Extract the (X, Y) coordinate from the center of the cell holding the provided text.  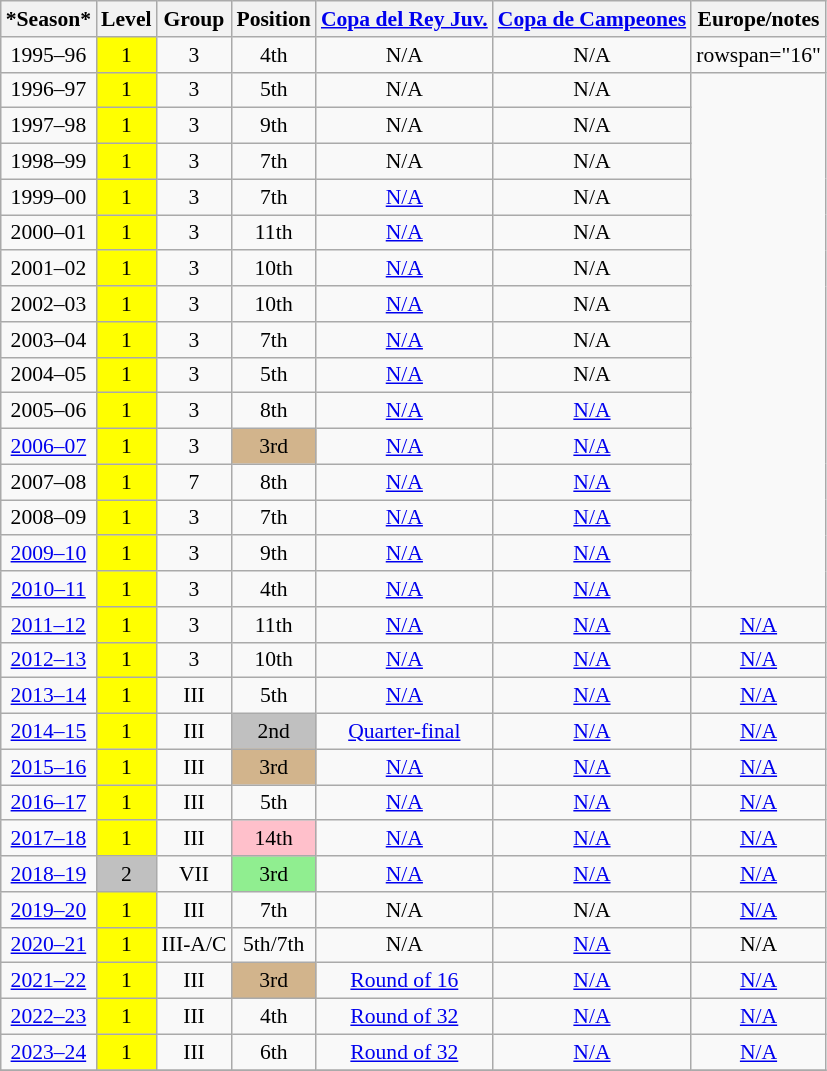
Copa de Campeones (592, 19)
Europe/notes (758, 19)
2001–02 (48, 269)
Copa del Rey Juv. (404, 19)
2019–20 (48, 910)
6th (273, 1052)
2012–13 (48, 660)
14th (273, 839)
2008–09 (48, 518)
1996–97 (48, 90)
2nd (273, 732)
2023–24 (48, 1052)
Position (273, 19)
2005–06 (48, 411)
2021–22 (48, 981)
2015–16 (48, 767)
Level (126, 19)
2010–11 (48, 589)
2009–10 (48, 554)
2022–23 (48, 1017)
5th/7th (273, 945)
III-A/C (194, 945)
2000–01 (48, 233)
2006–07 (48, 447)
1997–98 (48, 126)
2003–04 (48, 340)
*Season* (48, 19)
2 (126, 874)
Group (194, 19)
1998–99 (48, 162)
2007–08 (48, 482)
1995–96 (48, 55)
2011–12 (48, 625)
2020–21 (48, 945)
VII (194, 874)
2017–18 (48, 839)
2004–05 (48, 375)
Round of 16 (404, 981)
2014–15 (48, 732)
1999–00 (48, 197)
2016–17 (48, 803)
7 (194, 482)
rowspan="16" (758, 55)
2018–19 (48, 874)
Quarter-final (404, 732)
2002–03 (48, 304)
2013–14 (48, 696)
